Return the [x, y] coordinate for the center point of the cell that contains the specified text.  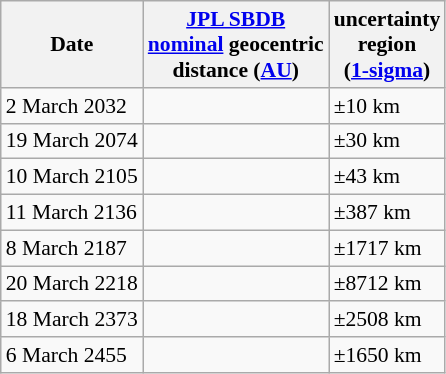
±8712 km [388, 284]
±30 km [388, 141]
Date [72, 44]
11 March 2136 [72, 213]
10 March 2105 [72, 177]
±2508 km [388, 320]
±387 km [388, 213]
2 March 2032 [72, 106]
±1650 km [388, 355]
19 March 2074 [72, 141]
8 March 2187 [72, 248]
6 March 2455 [72, 355]
20 March 2218 [72, 284]
uncertaintyregion(1-sigma) [388, 44]
JPL SBDBnominal geocentricdistance (AU) [236, 44]
18 March 2373 [72, 320]
±1717 km [388, 248]
±43 km [388, 177]
±10 km [388, 106]
